Pinpoint the cell where the given text exists, returning its [X, Y] midpoint coordinate. 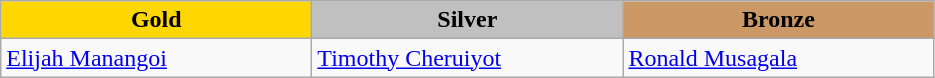
Ronald Musagala [778, 58]
Bronze [778, 20]
Silver [468, 20]
Timothy Cheruiyot [468, 58]
Elijah Manangoi [156, 58]
Gold [156, 20]
